For the text-containing cell, return its midpoint in [x, y] coordinate format. 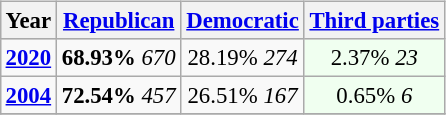
68.93% 670 [118, 58]
Year [28, 21]
2020 [28, 58]
Democratic [242, 21]
26.51% 167 [242, 96]
Third parties [374, 21]
28.19% 274 [242, 58]
2004 [28, 96]
2.37% 23 [374, 58]
0.65% 6 [374, 96]
72.54% 457 [118, 96]
Republican [118, 21]
